Capture the cell that displays the provided text and extract its [X, Y] central coordinate. 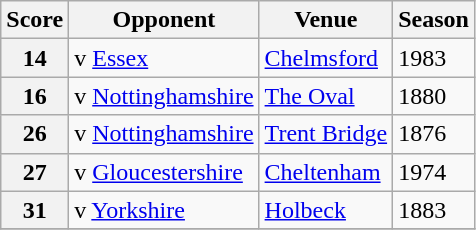
31 [35, 210]
1974 [434, 172]
1983 [434, 58]
Opponent [164, 20]
16 [35, 96]
14 [35, 58]
v Essex [164, 58]
26 [35, 134]
Venue [326, 20]
v Gloucestershire [164, 172]
Score [35, 20]
Trent Bridge [326, 134]
Chelmsford [326, 58]
v Yorkshire [164, 210]
Season [434, 20]
27 [35, 172]
1876 [434, 134]
1883 [434, 210]
The Oval [326, 96]
Holbeck [326, 210]
Cheltenham [326, 172]
1880 [434, 96]
